Identify which cell holds the provided text, then report its (x, y) central coordinate. 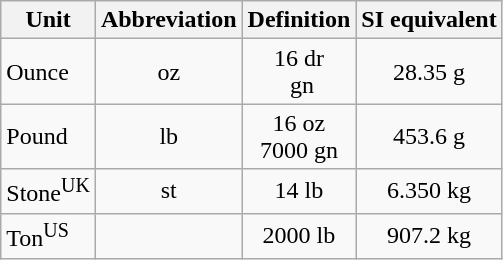
14 lb (299, 192)
Ounce (48, 72)
16 oz7000 gn (299, 136)
lb (168, 136)
st (168, 192)
453.6 g (429, 136)
Abbreviation (168, 20)
Pound (48, 136)
2000 lb (299, 236)
StoneUK (48, 192)
oz (168, 72)
16 dr gn (299, 72)
907.2 kg (429, 236)
SI equivalent (429, 20)
TonUS (48, 236)
Definition (299, 20)
Unit (48, 20)
6.350 kg (429, 192)
28.35 g (429, 72)
